Scan for the cell matching the given text and deliver its [x, y] coordinate at center. 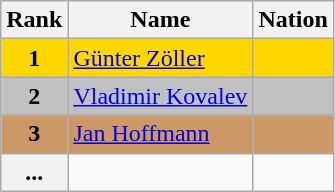
1 [34, 58]
Vladimir Kovalev [160, 96]
Rank [34, 20]
Jan Hoffmann [160, 134]
Name [160, 20]
Günter Zöller [160, 58]
2 [34, 96]
3 [34, 134]
... [34, 172]
Nation [293, 20]
